Determine the [X, Y] coordinate at the center of the cell enclosing the given text.  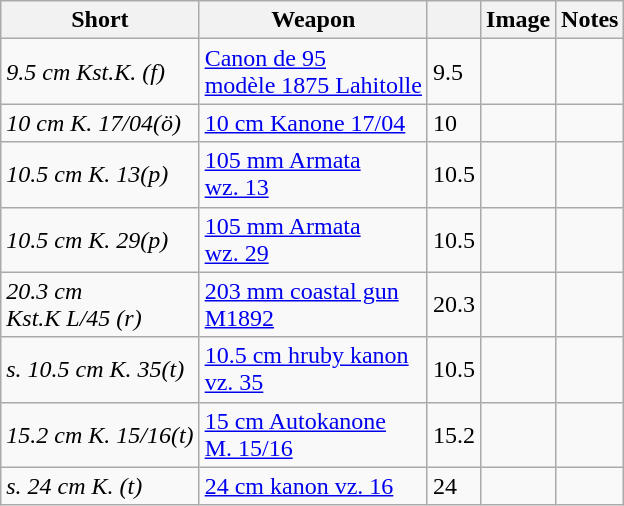
20.3 [454, 304]
Image [518, 20]
15.2 [454, 434]
203 mm coastal gunM1892 [313, 304]
Weapon [313, 20]
10 [454, 123]
Short [100, 20]
10.5 cm hruby kanonvz. 35 [313, 370]
9.5 [454, 72]
15.2 cm K. 15/16(t) [100, 434]
20.3 cmKst.K L/45 (r) [100, 304]
10 cm K. 17/04(ö) [100, 123]
Canon de 95modèle 1875 Lahitolle [313, 72]
9.5 cm Kst.K. (f) [100, 72]
24 [454, 486]
105 mm Armatawz. 13 [313, 174]
10.5 cm K. 13(p) [100, 174]
10.5 cm K. 29(p) [100, 240]
10 cm Kanone 17/04 [313, 123]
15 cm AutokanoneM. 15/16 [313, 434]
105 mm Armatawz. 29 [313, 240]
s. 24 cm K. (t) [100, 486]
24 cm kanon vz. 16 [313, 486]
Notes [590, 20]
s. 10.5 cm K. 35(t) [100, 370]
